Capture the cell that displays the provided text and extract its (x, y) central coordinate. 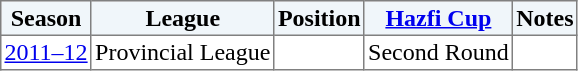
Second Round (438, 52)
2011–12 (46, 52)
Hazfi Cup (438, 18)
Notes (544, 18)
Provincial League (182, 52)
League (182, 18)
Position (319, 18)
Season (46, 18)
